Scan for the cell matching the given text and deliver its [X, Y] coordinate at center. 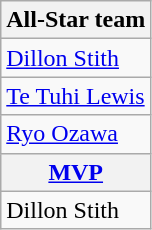
All-Star team [76, 20]
MVP [76, 172]
Ryo Ozawa [76, 134]
Te Tuhi Lewis [76, 96]
